Scan for the cell matching the given text and deliver its [x, y] coordinate at center. 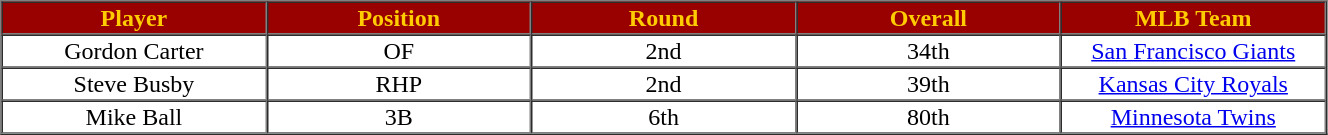
Kansas City Royals [1194, 84]
39th [928, 84]
MLB Team [1194, 18]
Gordon Carter [134, 50]
34th [928, 50]
Round [664, 18]
Steve Busby [134, 84]
80th [928, 116]
Minnesota Twins [1194, 116]
6th [664, 116]
San Francisco Giants [1194, 50]
Position [398, 18]
OF [398, 50]
RHP [398, 84]
3B [398, 116]
Mike Ball [134, 116]
Overall [928, 18]
Player [134, 18]
